Return (X, Y) of the center of cell containing provided text 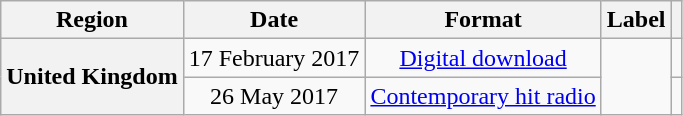
26 May 2017 (274, 96)
17 February 2017 (274, 58)
Label (636, 20)
Region (92, 20)
Date (274, 20)
Format (483, 20)
United Kingdom (92, 77)
Digital download (483, 58)
Contemporary hit radio (483, 96)
